Output the (X, Y) coordinate of the center of the cell containing the given text.  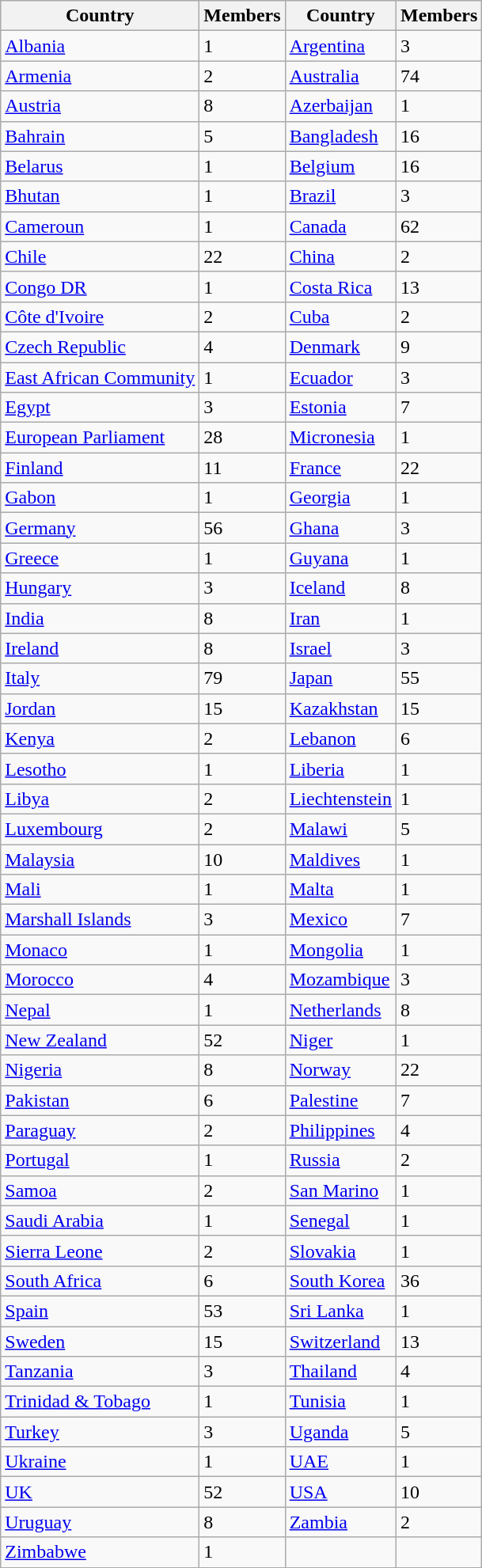
Sierra Leone (100, 1251)
Liberia (340, 769)
53 (242, 1311)
Nepal (100, 1010)
Lebanon (340, 738)
Jordan (100, 708)
Tanzania (100, 1372)
Iceland (340, 588)
Georgia (340, 498)
Spain (100, 1311)
Czech Republic (100, 347)
Maldives (340, 859)
USA (340, 1492)
Saudi Arabia (100, 1221)
11 (242, 468)
New Zealand (100, 1040)
Mongolia (340, 950)
South Korea (340, 1281)
Cameroun (100, 226)
Palestine (340, 1100)
Italy (100, 678)
Congo DR (100, 287)
Ireland (100, 648)
74 (438, 76)
Monaco (100, 950)
Uruguay (100, 1522)
9 (438, 347)
Armenia (100, 76)
79 (242, 678)
Estonia (340, 408)
Samoa (100, 1190)
UK (100, 1492)
Brazil (340, 196)
Bahrain (100, 136)
Netherlands (340, 1010)
Mozambique (340, 980)
Russia (340, 1160)
Bhutan (100, 196)
Nigeria (100, 1070)
62 (438, 226)
Germany (100, 528)
Kazakhstan (340, 708)
Denmark (340, 347)
India (100, 618)
Cuba (340, 317)
Niger (340, 1040)
Mexico (340, 920)
Norway (340, 1070)
Malta (340, 890)
European Parliament (100, 438)
San Marino (340, 1190)
Malawi (340, 829)
Portugal (100, 1160)
Malaysia (100, 859)
Trinidad & Tobago (100, 1402)
Luxembourg (100, 829)
China (340, 256)
Zambia (340, 1522)
Albania (100, 46)
Guyana (340, 558)
55 (438, 678)
Costa Rica (340, 287)
Marshall Islands (100, 920)
Côte d'Ivoire (100, 317)
Canada (340, 226)
Uganda (340, 1432)
Israel (340, 648)
Micronesia (340, 438)
Tunisia (340, 1402)
Bangladesh (340, 136)
Lesotho (100, 769)
36 (438, 1281)
28 (242, 438)
Ghana (340, 528)
Greece (100, 558)
Sweden (100, 1342)
Thailand (340, 1372)
56 (242, 528)
Mali (100, 890)
Zimbabwe (100, 1552)
Philippines (340, 1130)
Libya (100, 799)
Austria (100, 106)
Sri Lanka (340, 1311)
Argentina (340, 46)
Australia (340, 76)
France (340, 468)
Switzerland (340, 1342)
Senegal (340, 1221)
Kenya (100, 738)
Morocco (100, 980)
Ecuador (340, 378)
Belgium (340, 166)
Turkey (100, 1432)
Liechtenstein (340, 799)
UAE (340, 1462)
Finland (100, 468)
Slovakia (340, 1251)
Belarus (100, 166)
Egypt (100, 408)
Gabon (100, 498)
Iran (340, 618)
Japan (340, 678)
Ukraine (100, 1462)
East African Community (100, 378)
Hungary (100, 588)
Chile (100, 256)
Pakistan (100, 1100)
South Africa (100, 1281)
Azerbaijan (340, 106)
Paraguay (100, 1130)
